Pinpoint the cell where the given text exists, returning its [x, y] midpoint coordinate. 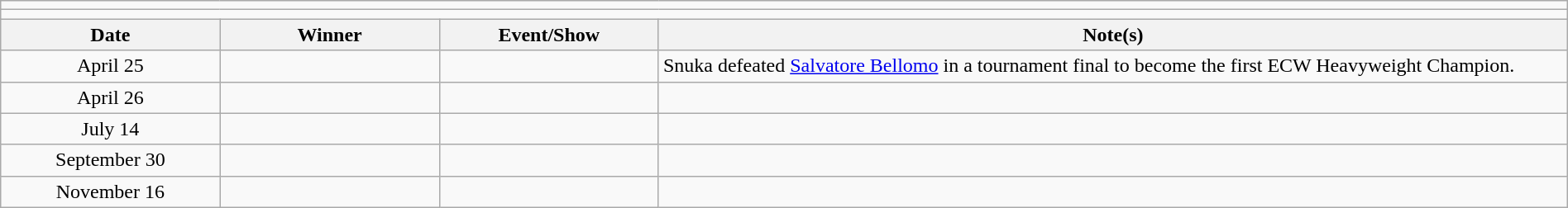
July 14 [111, 129]
September 30 [111, 160]
Event/Show [549, 35]
November 16 [111, 191]
Snuka defeated Salvatore Bellomo in a tournament final to become the first ECW Heavyweight Champion. [1113, 66]
April 25 [111, 66]
Winner [329, 35]
Note(s) [1113, 35]
April 26 [111, 97]
Date [111, 35]
